Detect which cell encompasses the target text, then output its (x, y) center coordinate. 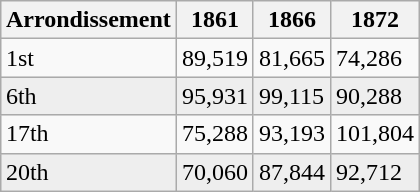
92,712 (374, 172)
101,804 (374, 134)
17th (88, 134)
20th (88, 172)
74,286 (374, 58)
1st (88, 58)
95,931 (214, 96)
90,288 (374, 96)
93,193 (292, 134)
81,665 (292, 58)
87,844 (292, 172)
6th (88, 96)
1872 (374, 20)
Arrondissement (88, 20)
1861 (214, 20)
70,060 (214, 172)
99,115 (292, 96)
89,519 (214, 58)
75,288 (214, 134)
1866 (292, 20)
